Determine the (x, y) coordinate at the center of the cell enclosing the given text.  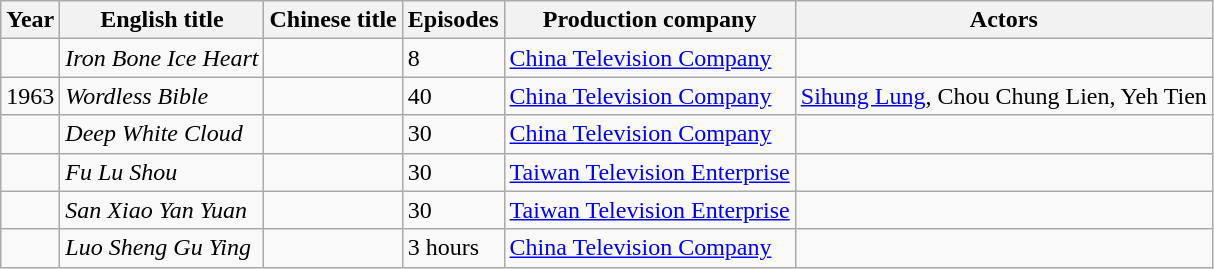
Luo Sheng Gu Ying (162, 248)
Chinese title (333, 20)
1963 (30, 96)
Year (30, 20)
Sihung Lung, Chou Chung Lien, Yeh Tien (1004, 96)
40 (453, 96)
Episodes (453, 20)
3 hours (453, 248)
English title (162, 20)
Iron Bone Ice Heart (162, 58)
San Xiao Yan Yuan (162, 210)
Fu Lu Shou (162, 172)
Wordless Bible (162, 96)
Deep White Cloud (162, 134)
8 (453, 58)
Actors (1004, 20)
Production company (650, 20)
